Return [X, Y] of the center of cell containing provided text 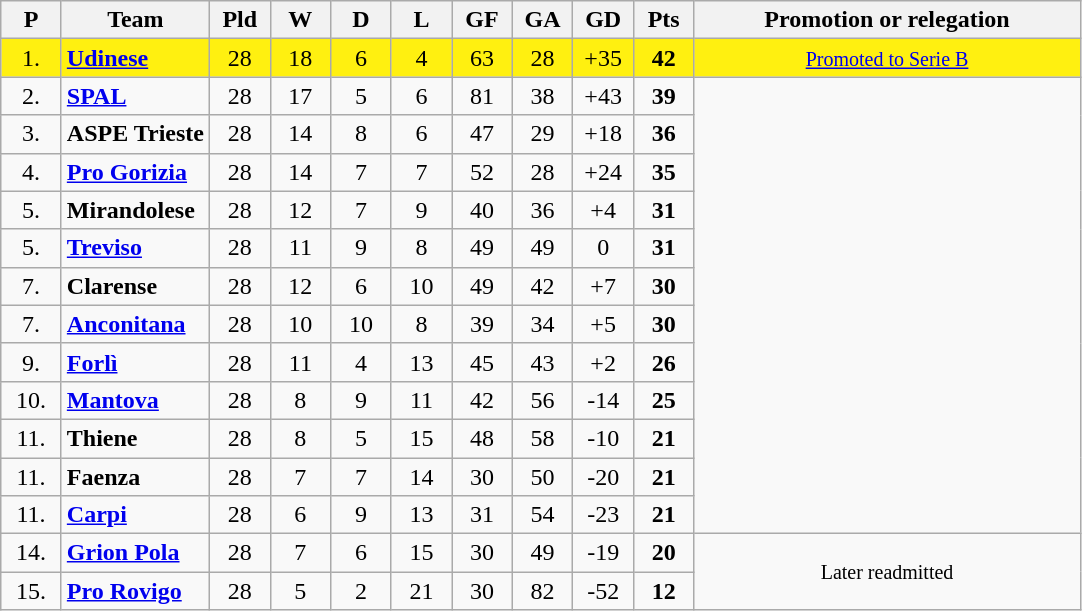
63 [482, 58]
4. [32, 172]
10. [32, 400]
+18 [604, 134]
+24 [604, 172]
58 [542, 438]
-10 [604, 438]
20 [664, 553]
+2 [604, 362]
34 [542, 324]
+35 [604, 58]
Later readmitted [887, 572]
40 [482, 210]
Pld [240, 20]
GD [604, 20]
50 [542, 477]
Carpi [135, 515]
Grion Pola [135, 553]
-20 [604, 477]
Pro Gorizia [135, 172]
17 [300, 96]
0 [604, 248]
82 [542, 591]
+7 [604, 286]
2. [32, 96]
Promoted to Serie B [887, 58]
ASPE Trieste [135, 134]
Promotion or relegation [887, 20]
Anconitana [135, 324]
Treviso [135, 248]
45 [482, 362]
Mirandolese [135, 210]
GF [482, 20]
GA [542, 20]
-19 [604, 553]
-14 [604, 400]
SPAL [135, 96]
9. [32, 362]
P [32, 20]
Mantova [135, 400]
56 [542, 400]
Forlì [135, 362]
Udinese [135, 58]
35 [664, 172]
38 [542, 96]
Team [135, 20]
Clarense [135, 286]
W [300, 20]
-52 [604, 591]
29 [542, 134]
Faenza [135, 477]
3. [32, 134]
+4 [604, 210]
47 [482, 134]
81 [482, 96]
+5 [604, 324]
L [422, 20]
48 [482, 438]
-23 [604, 515]
54 [542, 515]
Pro Rovigo [135, 591]
26 [664, 362]
D [362, 20]
15. [32, 591]
Thiene [135, 438]
14. [32, 553]
52 [482, 172]
+43 [604, 96]
25 [664, 400]
18 [300, 58]
2 [362, 591]
43 [542, 362]
1. [32, 58]
Pts [664, 20]
